Extract the (X, Y) coordinate from the center of the cell holding the provided text.  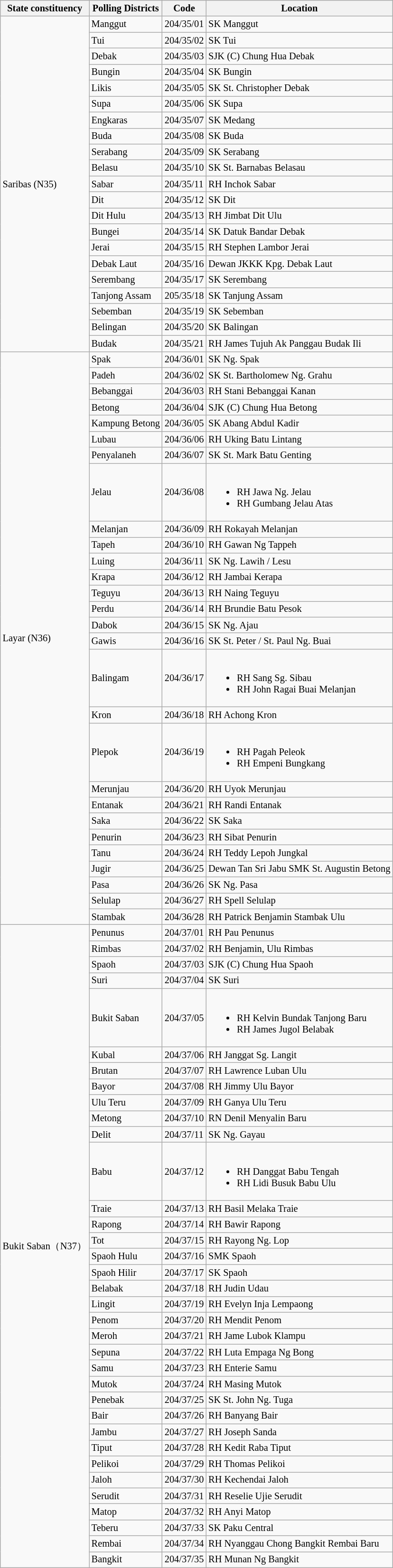
RH Uking Batu Lintang (299, 439)
Spaoh Hilir (126, 1273)
RH Sang Sg. SibauRH John Ragai Buai Melanjan (299, 678)
RH Teddy Lepoh Jungkal (299, 853)
204/37/28 (184, 1448)
RH Jimmy Ulu Bayor (299, 1087)
Penurin (126, 837)
Lubau (126, 439)
Bukit Saban（N37） (45, 1246)
SK Tanjung Assam (299, 295)
204/36/22 (184, 821)
SMK Spaoh (299, 1256)
204/36/25 (184, 869)
Layar (N36) (45, 638)
Gawis (126, 641)
204/35/14 (184, 232)
RH Anyi Matop (299, 1512)
204/35/04 (184, 72)
Sepuna (126, 1352)
Mutok (126, 1384)
204/37/33 (184, 1528)
Rembai (126, 1544)
Penunus (126, 933)
204/37/02 (184, 949)
SK Paku Central (299, 1528)
204/37/03 (184, 965)
RH Jambai Kerapa (299, 577)
204/37/07 (184, 1070)
Buda (126, 136)
204/35/16 (184, 264)
Penom (126, 1320)
205/35/18 (184, 295)
Tanu (126, 853)
Krapa (126, 577)
SK Suri (299, 980)
204/37/22 (184, 1352)
Spaoh Hulu (126, 1256)
Brutan (126, 1070)
SK Tui (299, 40)
204/35/05 (184, 88)
Balingam (126, 678)
Saribas (N35) (45, 184)
204/37/20 (184, 1320)
Manggut (126, 24)
204/36/16 (184, 641)
RH Munan Ng Bangkit (299, 1559)
204/36/18 (184, 715)
Penebak (126, 1400)
204/35/06 (184, 104)
State constituency (45, 8)
204/35/15 (184, 248)
Penyalaneh (126, 455)
Padeh (126, 375)
Tot (126, 1240)
Bair (126, 1416)
Belasu (126, 168)
204/35/08 (184, 136)
SK Datuk Bandar Debak (299, 232)
Jugir (126, 869)
204/35/12 (184, 200)
RN Denil Menyalin Baru (299, 1118)
RH Janggat Sg. Langit (299, 1055)
RH Joseph Sanda (299, 1432)
Dewan JKKK Kpg. Debak Laut (299, 264)
RH Ganya Ulu Teru (299, 1103)
Bangkit (126, 1559)
Jambu (126, 1432)
Tui (126, 40)
204/36/03 (184, 391)
SK Ng. Ajau (299, 625)
Likis (126, 88)
204/36/27 (184, 901)
204/37/01 (184, 933)
204/37/23 (184, 1368)
204/37/10 (184, 1118)
Melanjan (126, 529)
Dewan Tan Sri Jabu SMK St. Augustin Betong (299, 869)
RH Thomas Pelikoi (299, 1464)
RH Jawa Ng. JelauRH Gumbang Jelau Atas (299, 492)
RH Rokayah Melanjan (299, 529)
Plepok (126, 752)
RH Gawan Ng Tappeh (299, 545)
SK Abang Abdul Kadir (299, 423)
204/35/01 (184, 24)
RH Rayong Ng. Lop (299, 1240)
Serabang (126, 152)
Tapeh (126, 545)
Traie (126, 1208)
RH Stephen Lambor Jerai (299, 248)
204/36/23 (184, 837)
Jaloh (126, 1480)
Metong (126, 1118)
Saka (126, 821)
SK Ng. Lawih / Lesu (299, 561)
Tiput (126, 1448)
RH James Tujuh Ak Panggau Budak Ili (299, 343)
RH Naing Teguyu (299, 593)
SK Bungin (299, 72)
RH Inchok Sabar (299, 184)
SK Spaoh (299, 1273)
RH Pagah PeleokRH Empeni Bungkang (299, 752)
204/37/13 (184, 1208)
204/36/02 (184, 375)
Spaoh (126, 965)
Perdu (126, 609)
Samu (126, 1368)
Serudit (126, 1496)
RH Banyang Bair (299, 1416)
RH Bawir Rapong (299, 1225)
Debak Laut (126, 264)
RH Randi Entanak (299, 805)
Debak (126, 56)
SK Balingan (299, 327)
204/37/17 (184, 1273)
204/37/24 (184, 1384)
SJK (C) Chung Hua Betong (299, 407)
204/37/31 (184, 1496)
Code (184, 8)
RH Lawrence Luban Ulu (299, 1070)
RH Nyanggau Chong Bangkit Rembai Baru (299, 1544)
204/35/20 (184, 327)
RH Uyok Merunjau (299, 789)
204/37/14 (184, 1225)
204/37/11 (184, 1134)
204/37/26 (184, 1416)
204/37/25 (184, 1400)
204/36/05 (184, 423)
204/35/09 (184, 152)
204/37/32 (184, 1512)
RH Jimbat Dit Ulu (299, 216)
Merunjau (126, 789)
Sabar (126, 184)
Teguyu (126, 593)
204/36/19 (184, 752)
204/37/12 (184, 1171)
RH Judin Udau (299, 1288)
204/35/17 (184, 279)
SK St. Bartholomew Ng. Grahu (299, 375)
204/36/15 (184, 625)
Serembang (126, 279)
204/37/27 (184, 1432)
204/35/11 (184, 184)
Ulu Teru (126, 1103)
RH Kelvin Bundak Tanjong BaruRH James Jugol Belabak (299, 1017)
Budak (126, 343)
RH Achong Kron (299, 715)
204/36/20 (184, 789)
Polling Districts (126, 8)
204/35/03 (184, 56)
RH Basil Melaka Traie (299, 1208)
204/36/01 (184, 360)
Betong (126, 407)
RH Benjamin, Ulu Rimbas (299, 949)
Kampung Betong (126, 423)
SK Manggut (299, 24)
204/35/02 (184, 40)
204/37/34 (184, 1544)
SK St. Peter / St. Paul Ng. Buai (299, 641)
Dit (126, 200)
204/37/08 (184, 1087)
SK Ng. Pasa (299, 885)
RH Kedit Raba Tiput (299, 1448)
204/37/29 (184, 1464)
204/36/13 (184, 593)
204/36/06 (184, 439)
Bayor (126, 1087)
204/35/13 (184, 216)
204/36/04 (184, 407)
Suri (126, 980)
SK Sebemban (299, 312)
SK Medang (299, 120)
Entanak (126, 805)
SK Supa (299, 104)
Supa (126, 104)
204/37/35 (184, 1559)
SK St. John Ng. Tuga (299, 1400)
204/36/28 (184, 917)
SJK (C) Chung Hua Spaoh (299, 965)
Location (299, 8)
Bungei (126, 232)
Pelikoi (126, 1464)
204/37/05 (184, 1017)
SK Serabang (299, 152)
204/37/16 (184, 1256)
204/37/04 (184, 980)
RH Jame Lubok Klampu (299, 1336)
SK St. Mark Batu Genting (299, 455)
Kron (126, 715)
Lingit (126, 1304)
SK Dit (299, 200)
204/36/17 (184, 678)
SK Buda (299, 136)
Rimbas (126, 949)
RH Evelyn Inja Lempaong (299, 1304)
RH Masing Mutok (299, 1384)
Pasa (126, 885)
204/37/18 (184, 1288)
204/36/26 (184, 885)
Delit (126, 1134)
RH Luta Empaga Ng Bong (299, 1352)
SK St. Barnabas Belasau (299, 168)
204/37/15 (184, 1240)
Bungin (126, 72)
Belabak (126, 1288)
RH Kechendai Jaloh (299, 1480)
Bukit Saban (126, 1017)
RH Stani Bebanggai Kanan (299, 391)
Luing (126, 561)
204/36/12 (184, 577)
SK Ng. Spak (299, 360)
Sebemban (126, 312)
Babu (126, 1171)
Engkaras (126, 120)
Kubal (126, 1055)
204/37/21 (184, 1336)
Matop (126, 1512)
Spak (126, 360)
204/37/06 (184, 1055)
204/35/21 (184, 343)
204/36/11 (184, 561)
Dit Hulu (126, 216)
Meroh (126, 1336)
204/36/07 (184, 455)
204/37/09 (184, 1103)
RH Pau Penunus (299, 933)
204/36/09 (184, 529)
RH Brundie Batu Pesok (299, 609)
204/36/21 (184, 805)
Dabok (126, 625)
RH Danggat Babu TengahRH Lidi Busuk Babu Ulu (299, 1171)
204/35/07 (184, 120)
SK Ng. Gayau (299, 1134)
SJK (C) Chung Hua Debak (299, 56)
Tanjong Assam (126, 295)
SK St. Christopher Debak (299, 88)
Selulap (126, 901)
RH Sibat Penurin (299, 837)
Jerai (126, 248)
204/36/10 (184, 545)
RH Reselie Ujie Serudit (299, 1496)
RH Spell Selulap (299, 901)
RH Mendit Penom (299, 1320)
Stambak (126, 917)
Belingan (126, 327)
Bebanggai (126, 391)
204/36/14 (184, 609)
204/36/08 (184, 492)
204/35/10 (184, 168)
Rapong (126, 1225)
RH Patrick Benjamin Stambak Ulu (299, 917)
Jelau (126, 492)
Teberu (126, 1528)
204/36/24 (184, 853)
204/37/30 (184, 1480)
204/37/19 (184, 1304)
204/35/19 (184, 312)
RH Enterie Samu (299, 1368)
SK Serembang (299, 279)
SK Saka (299, 821)
